For the text-containing cell, return its midpoint in (x, y) coordinate format. 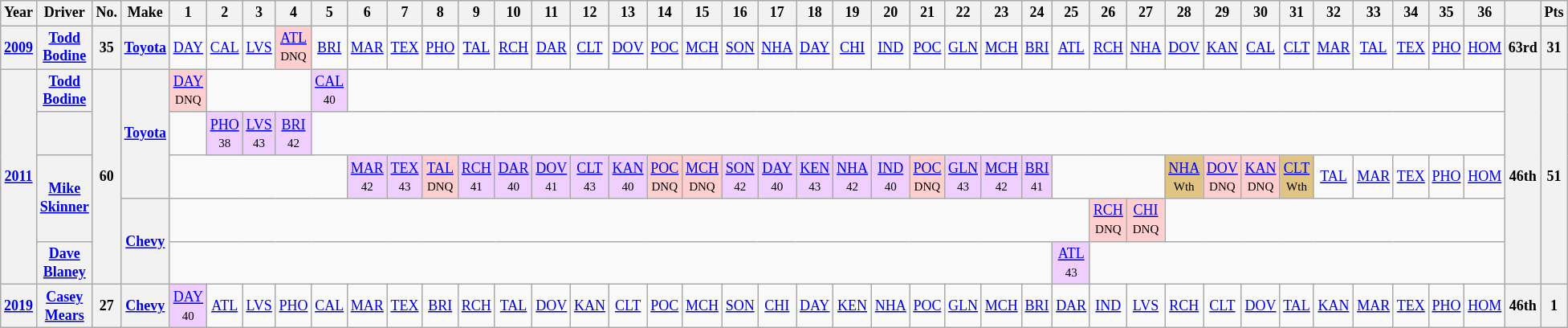
NHA42 (853, 177)
7 (405, 13)
RCHDNQ (1108, 220)
18 (815, 13)
2019 (19, 306)
4 (294, 13)
DAYDNQ (188, 91)
GLN43 (963, 177)
BRI41 (1037, 177)
17 (777, 13)
63rd (1524, 47)
14 (665, 13)
2 (225, 13)
12 (590, 13)
No. (106, 13)
23 (1001, 13)
Casey Mears (64, 306)
CLTWth (1297, 177)
28 (1184, 13)
25 (1071, 13)
BRI42 (294, 133)
34 (1411, 13)
ATL43 (1071, 263)
33 (1374, 13)
Year (19, 13)
32 (1334, 13)
21 (927, 13)
Pts (1554, 13)
19 (853, 13)
11 (552, 13)
MCH42 (1001, 177)
20 (890, 13)
6 (367, 13)
3 (259, 13)
CHIDNQ (1146, 220)
22 (963, 13)
MCHDNQ (703, 177)
KEN43 (815, 177)
8 (440, 13)
TALDNQ (440, 177)
13 (628, 13)
CLT43 (590, 177)
24 (1037, 13)
2011 (19, 177)
LVS43 (259, 133)
9 (477, 13)
30 (1261, 13)
15 (703, 13)
MAR42 (367, 177)
SON42 (740, 177)
Driver (64, 13)
Dave Blaney (64, 263)
DOVDNQ (1223, 177)
RCH41 (477, 177)
NHAWth (1184, 177)
26 (1108, 13)
Make (145, 13)
5 (329, 13)
TEX43 (405, 177)
DOV41 (552, 177)
60 (106, 177)
51 (1554, 177)
29 (1223, 13)
KANDNQ (1261, 177)
CAL40 (329, 91)
KAN40 (628, 177)
Mike Skinner (64, 198)
IND40 (890, 177)
36 (1485, 13)
16 (740, 13)
PHO38 (225, 133)
KEN (853, 306)
ATLDNQ (294, 47)
DAR40 (514, 177)
10 (514, 13)
2009 (19, 47)
